Find where the given text appears and provide that cell's center as (X, Y) coordinate. 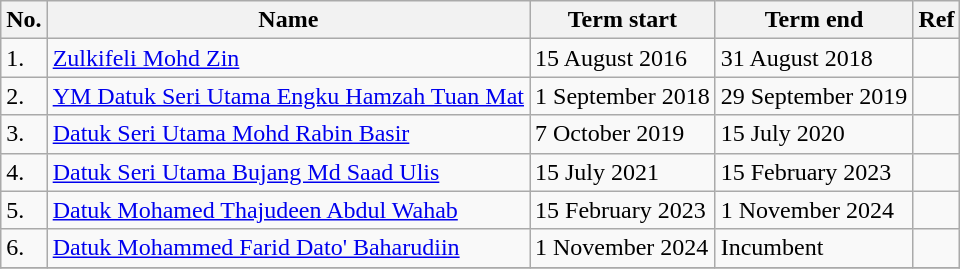
Datuk Mohamed Thajudeen Abdul Wahab (288, 210)
Term end (814, 20)
6. (24, 248)
7 October 2019 (623, 134)
15 July 2021 (623, 172)
1. (24, 58)
Ref (936, 20)
Datuk Mohammed Farid Dato' Baharudiin (288, 248)
No. (24, 20)
29 September 2019 (814, 96)
Datuk Seri Utama Bujang Md Saad Ulis (288, 172)
2. (24, 96)
1 September 2018 (623, 96)
Name (288, 20)
Zulkifeli Mohd Zin (288, 58)
31 August 2018 (814, 58)
3. (24, 134)
YM Datuk Seri Utama Engku Hamzah Tuan Mat (288, 96)
Term start (623, 20)
15 July 2020 (814, 134)
15 August 2016 (623, 58)
Datuk Seri Utama Mohd Rabin Basir (288, 134)
5. (24, 210)
4. (24, 172)
Incumbent (814, 248)
